Identify which cell holds the provided text, then report its [X, Y] central coordinate. 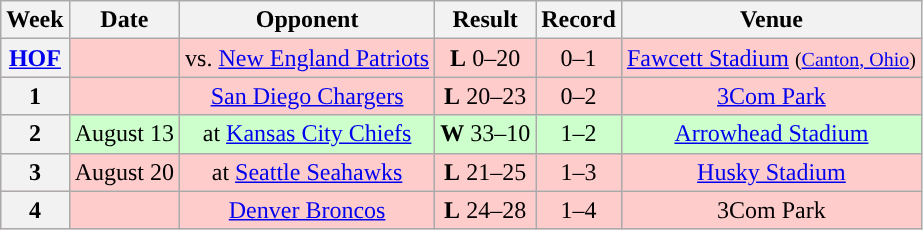
Venue [771, 20]
Opponent [308, 20]
1 [35, 96]
Week [35, 20]
4 [35, 210]
1–4 [579, 210]
Result [486, 20]
2 [35, 134]
1–2 [579, 134]
August 13 [124, 134]
L 0–20 [486, 58]
Denver Broncos [308, 210]
L 20–23 [486, 96]
Arrowhead Stadium [771, 134]
Record [579, 20]
at Kansas City Chiefs [308, 134]
vs. New England Patriots [308, 58]
HOF [35, 58]
San Diego Chargers [308, 96]
at Seattle Seahawks [308, 172]
3 [35, 172]
1–3 [579, 172]
0–2 [579, 96]
Husky Stadium [771, 172]
Date [124, 20]
Fawcett Stadium (Canton, Ohio) [771, 58]
L 24–28 [486, 210]
W 33–10 [486, 134]
0–1 [579, 58]
August 20 [124, 172]
L 21–25 [486, 172]
